For the text-containing cell, return its midpoint in [x, y] coordinate format. 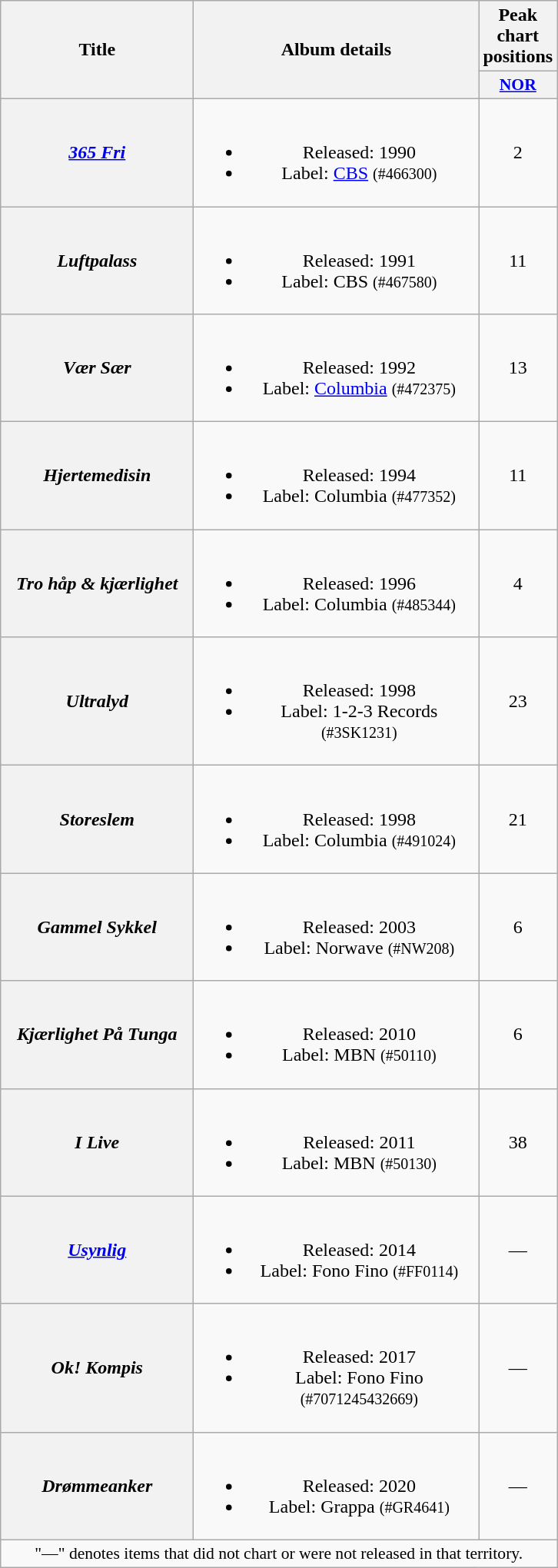
Released: 1996Label: Columbia (#485344) [337, 583]
Album details [337, 50]
21 [518, 819]
Released: 2020Label: Grappa (#GR4641) [337, 1486]
Released: 1998Label: Columbia (#491024) [337, 819]
Kjærlighet På Tunga [97, 1035]
Hjertemedisin [97, 476]
Ultralyd [97, 701]
Released: 1998Label: 1-2-3 Records (#3SK1231) [337, 701]
38 [518, 1142]
Released: 1991Label: CBS (#467580) [337, 260]
"—" denotes items that did not chart or were not released in that territory. [279, 1553]
Drømmeanker [97, 1486]
Storeslem [97, 819]
Luftpalass [97, 260]
Released: 1990Label: CBS (#466300) [337, 152]
Tro håp & kjærlighet [97, 583]
Usynlig [97, 1250]
2 [518, 152]
Ok! Kompis [97, 1368]
Released: 2017Label: Fono Fino (#7071245432669) [337, 1368]
Released: 2010Label: MBN (#50110) [337, 1035]
Released: 1994Label: Columbia (#477352) [337, 476]
Released: 2003Label: Norwave (#NW208) [337, 927]
Title [97, 50]
Vær Sær [97, 368]
Released: 2014Label: Fono Fino (#FF0114) [337, 1250]
365 Fri [97, 152]
13 [518, 368]
Released: 1992Label: Columbia (#472375) [337, 368]
4 [518, 583]
Released: 2011Label: MBN (#50130) [337, 1142]
23 [518, 701]
Peak chart positions [518, 36]
Gammel Sykkel [97, 927]
I Live [97, 1142]
NOR [518, 85]
